Find where the given text appears and provide that cell's center as (x, y) coordinate. 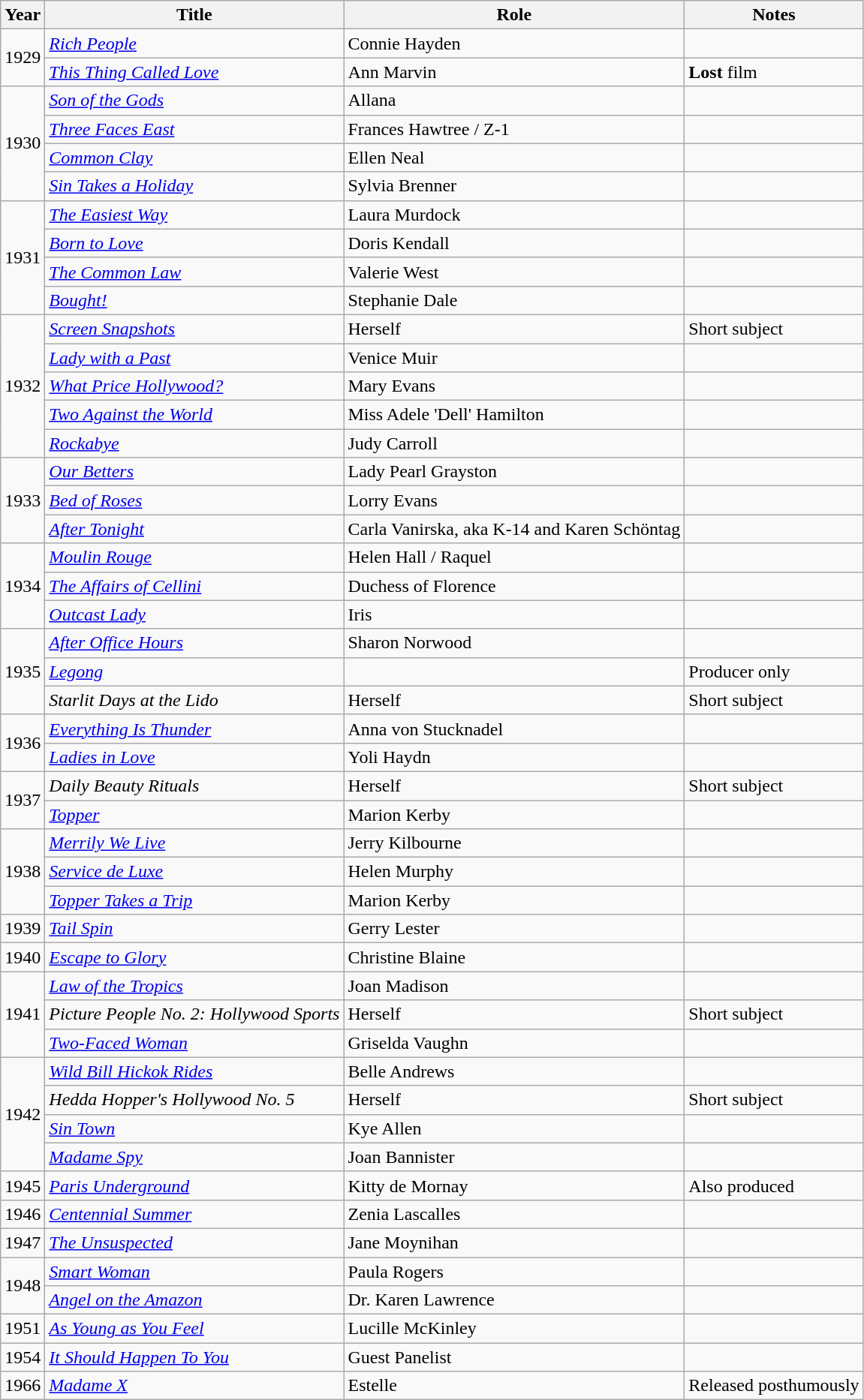
Iris (514, 614)
Jerry Kilbourne (514, 843)
Angel on the Amazon (194, 1300)
1940 (23, 957)
1934 (23, 586)
1936 (23, 743)
Producer only (774, 671)
Title (194, 15)
Service de Luxe (194, 872)
Laura Murdock (514, 215)
Christine Blaine (514, 957)
Topper Takes a Trip (194, 900)
Zenia Lascalles (514, 1214)
Carla Vanirska, aka K-14 and Karen Schöntag (514, 529)
Centennial Summer (194, 1214)
Sin Takes a Holiday (194, 186)
Our Betters (194, 472)
1929 (23, 58)
Yoli Haydn (514, 757)
Legong (194, 671)
Valerie West (514, 272)
Smart Woman (194, 1272)
Griselda Vaughn (514, 1043)
Daily Beauty Rituals (194, 786)
Venice Muir (514, 358)
1935 (23, 671)
Ellen Neal (514, 158)
Allana (514, 101)
1941 (23, 1014)
Outcast Lady (194, 614)
Anna von Stucknadel (514, 729)
1948 (23, 1286)
Rockabye (194, 443)
Paris Underground (194, 1185)
Son of the Gods (194, 101)
Dr. Karen Lawrence (514, 1300)
What Price Hollywood? (194, 386)
Common Clay (194, 158)
Law of the Tropics (194, 986)
As Young as You Feel (194, 1329)
1932 (23, 386)
The Unsuspected (194, 1242)
Ladies in Love (194, 757)
1930 (23, 143)
Picture People No. 2: Hollywood Sports (194, 1014)
Lorry Evans (514, 500)
Lucille McKinley (514, 1329)
1947 (23, 1242)
Hedda Hopper's Hollywood No. 5 (194, 1100)
The Affairs of Cellini (194, 586)
Sin Town (194, 1128)
Duchess of Florence (514, 586)
Everything Is Thunder (194, 729)
Jane Moynihan (514, 1242)
1951 (23, 1329)
Estelle (514, 1386)
Two-Faced Woman (194, 1043)
Two Against the World (194, 415)
Guest Panelist (514, 1357)
Bed of Roses (194, 500)
Three Faces East (194, 129)
Sharon Norwood (514, 643)
Released posthumously (774, 1386)
Wild Bill Hickok Rides (194, 1071)
Madame X (194, 1386)
Year (23, 15)
Helen Hall / Raquel (514, 557)
Ann Marvin (514, 72)
Merrily We Live (194, 843)
Escape to Glory (194, 957)
Helen Murphy (514, 872)
Lost film (774, 72)
1939 (23, 929)
1942 (23, 1114)
Also produced (774, 1185)
Gerry Lester (514, 929)
Doris Kendall (514, 243)
Belle Andrews (514, 1071)
Kitty de Mornay (514, 1185)
The Common Law (194, 272)
After Tonight (194, 529)
Frances Hawtree / Z-1 (514, 129)
Madame Spy (194, 1157)
Judy Carroll (514, 443)
1931 (23, 257)
Kye Allen (514, 1128)
The Easiest Way (194, 215)
1938 (23, 872)
It Should Happen To You (194, 1357)
Bought! (194, 300)
Born to Love (194, 243)
Mary Evans (514, 386)
1966 (23, 1386)
Lady with a Past (194, 358)
1946 (23, 1214)
Starlit Days at the Lido (194, 700)
Stephanie Dale (514, 300)
Joan Madison (514, 986)
1954 (23, 1357)
Screen Snapshots (194, 329)
Sylvia Brenner (514, 186)
Lady Pearl Grayston (514, 472)
Paula Rogers (514, 1272)
Connie Hayden (514, 44)
Joan Bannister (514, 1157)
1933 (23, 500)
Topper (194, 814)
1945 (23, 1185)
After Office Hours (194, 643)
Moulin Rouge (194, 557)
Miss Adele 'Dell' Hamilton (514, 415)
Tail Spin (194, 929)
Notes (774, 15)
Role (514, 15)
1937 (23, 800)
This Thing Called Love (194, 72)
Rich People (194, 44)
